Detect which cell encompasses the target text, then output its [X, Y] center coordinate. 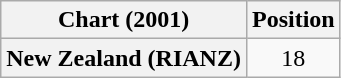
New Zealand (RIANZ) [124, 58]
Chart (2001) [124, 20]
18 [293, 58]
Position [293, 20]
